Capture the cell that displays the provided text and extract its [x, y] central coordinate. 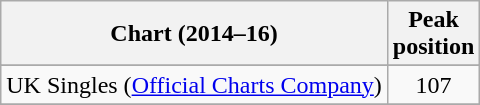
UK Singles (Official Charts Company) [194, 85]
Peakposition [433, 34]
107 [433, 85]
Chart (2014–16) [194, 34]
